Return the [X, Y] coordinate for the center point of the cell that contains the specified text.  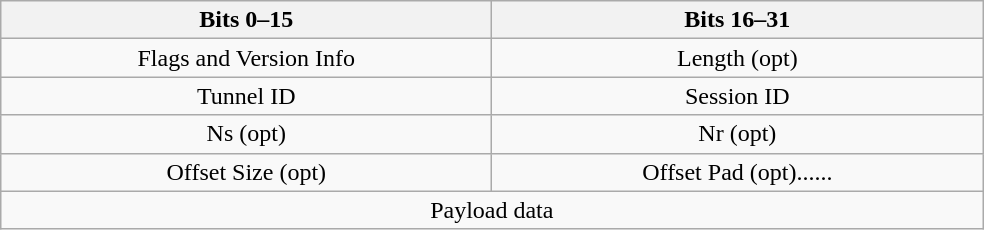
Payload data [492, 210]
Nr (opt) [738, 134]
Offset Size (opt) [246, 172]
Ns (opt) [246, 134]
Session ID [738, 96]
Tunnel ID [246, 96]
Length (opt) [738, 58]
Flags and Version Info [246, 58]
Bits 0–15 [246, 20]
Bits 16–31 [738, 20]
Offset Pad (opt)...... [738, 172]
